Capture the cell that displays the provided text and extract its [X, Y] central coordinate. 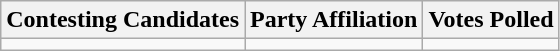
Party Affiliation [334, 20]
Votes Polled [491, 20]
Contesting Candidates [123, 20]
